Return the (X, Y) coordinate for the center point of the cell that contains the specified text.  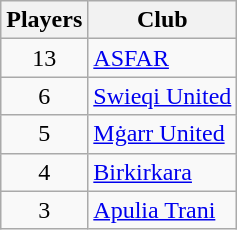
3 (44, 210)
Birkirkara (162, 172)
6 (44, 96)
4 (44, 172)
Swieqi United (162, 96)
5 (44, 134)
Club (162, 20)
Players (44, 20)
Apulia Trani (162, 210)
Mġarr United (162, 134)
13 (44, 58)
ASFAR (162, 58)
